Pinpoint the cell where the given text exists, returning its [X, Y] midpoint coordinate. 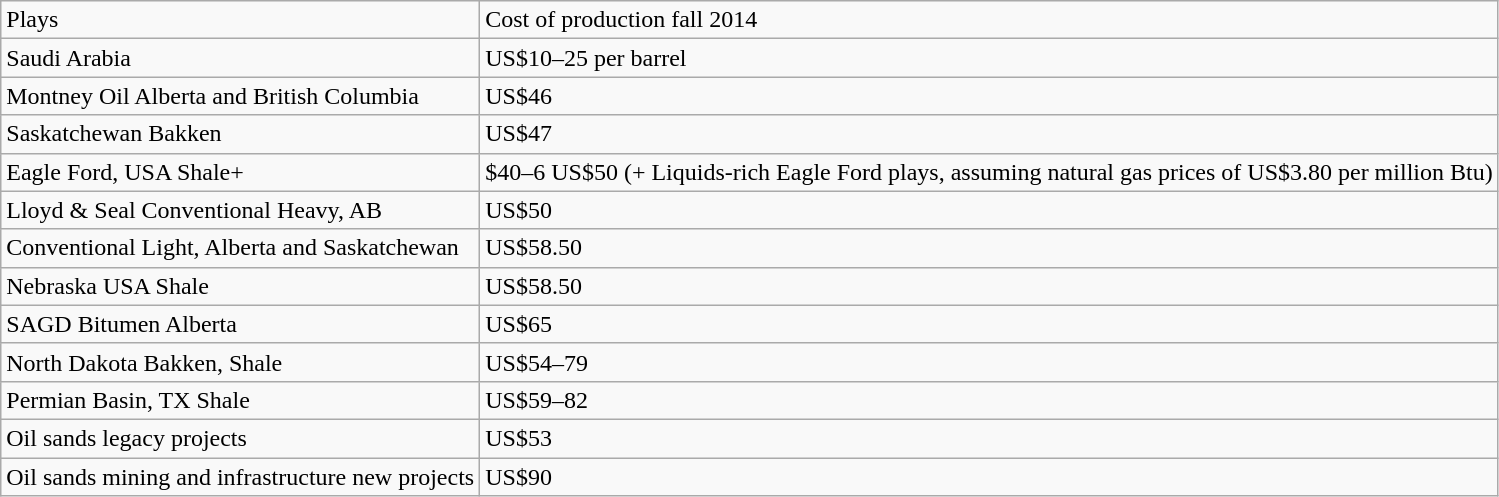
Cost of production fall 2014 [989, 20]
Saudi Arabia [240, 58]
$40–6 US$50 (+ Liquids-rich Eagle Ford plays, assuming natural gas prices of US$3.80 per million Btu) [989, 172]
Plays [240, 20]
US$10–25 per barrel [989, 58]
US$53 [989, 438]
Montney Oil Alberta and British Columbia [240, 96]
US$90 [989, 477]
Lloyd & Seal Conventional Heavy, AB [240, 210]
Conventional Light, Alberta and Saskatchewan [240, 248]
Nebraska USA Shale [240, 286]
US$47 [989, 134]
US$50 [989, 210]
Saskatchewan Bakken [240, 134]
North Dakota Bakken, Shale [240, 362]
Permian Basin, TX Shale [240, 400]
US$46 [989, 96]
US$65 [989, 324]
Oil sands mining and infrastructure new projects [240, 477]
US$54–79 [989, 362]
US$59–82 [989, 400]
Eagle Ford, USA Shale+ [240, 172]
SAGD Bitumen Alberta [240, 324]
Oil sands legacy projects [240, 438]
